Capture the cell that displays the provided text and extract its (x, y) central coordinate. 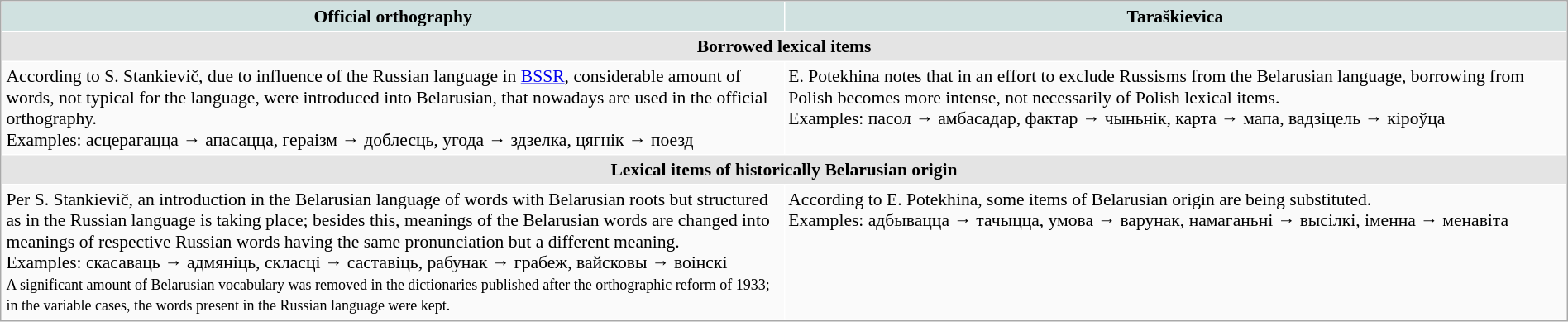
Official orthography (393, 17)
Lexical items of historically Belarusian origin (784, 170)
Borrowed lexical items (784, 46)
Taraškievica (1175, 17)
